Scan for the cell matching the given text and deliver its (x, y) coordinate at center. 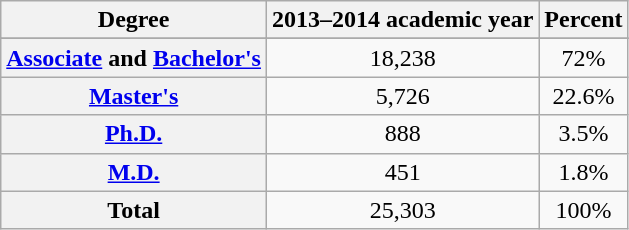
Total (134, 210)
M.D. (134, 172)
2013–2014 academic year (402, 20)
18,238 (402, 58)
Master's (134, 96)
22.6% (584, 96)
Percent (584, 20)
5,726 (402, 96)
72% (584, 58)
888 (402, 134)
1.8% (584, 172)
Degree (134, 20)
Associate and Bachelor's (134, 58)
3.5% (584, 134)
451 (402, 172)
100% (584, 210)
Ph.D. (134, 134)
25,303 (402, 210)
